From the cell containing the given text, extract its center point as [x, y] coordinate. 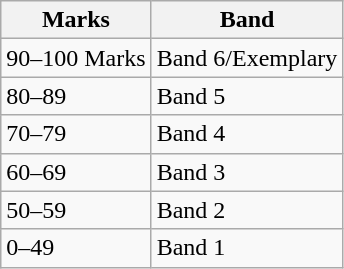
Band 3 [247, 172]
Band 5 [247, 96]
Band [247, 20]
Band 1 [247, 248]
70–79 [76, 134]
Band 6/Exemplary [247, 58]
Band 2 [247, 210]
80–89 [76, 96]
90–100 Marks [76, 58]
60–69 [76, 172]
Marks [76, 20]
Band 4 [247, 134]
50–59 [76, 210]
0–49 [76, 248]
